Extract the (x, y) coordinate from the center of the cell holding the provided text.  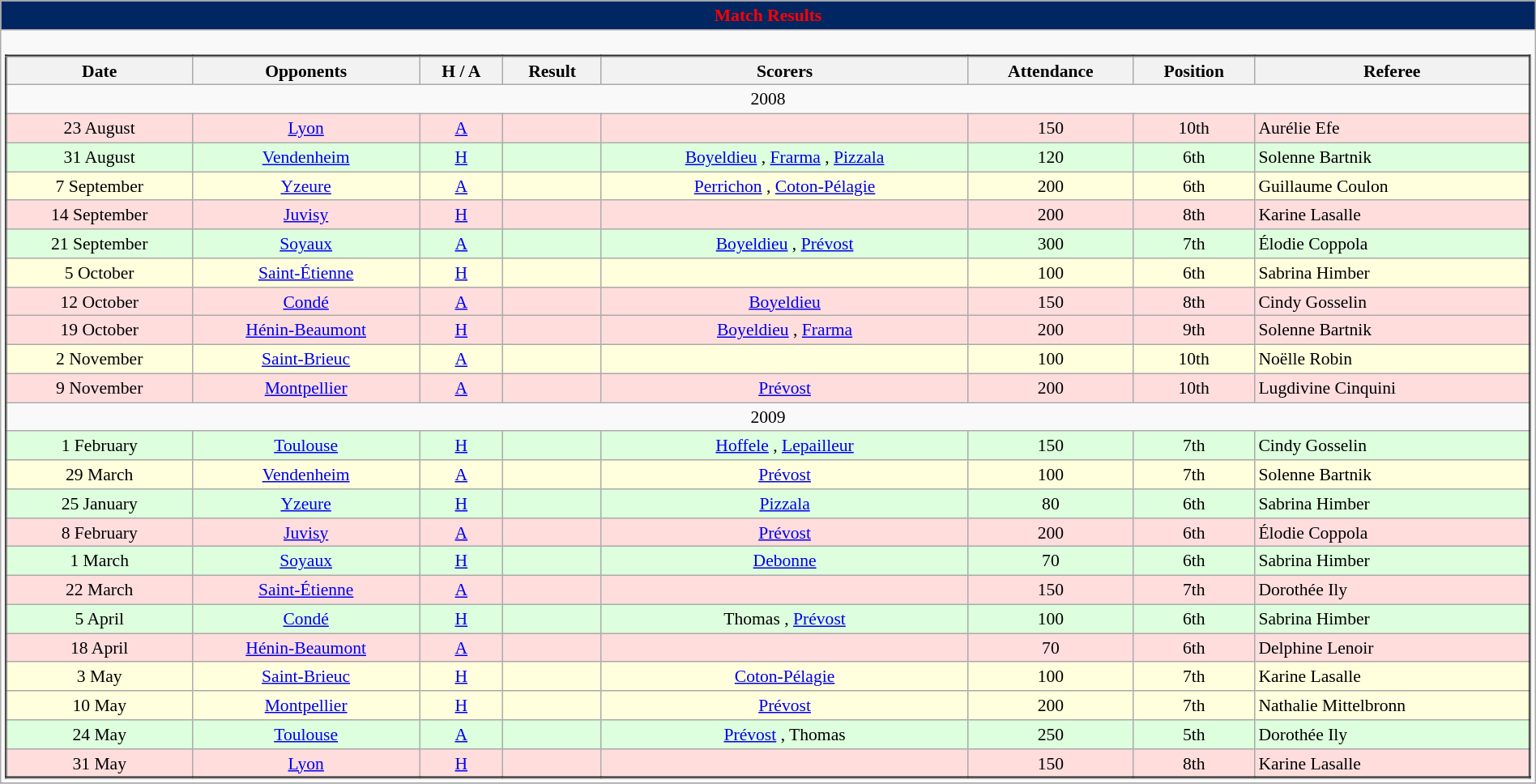
18 April (99, 648)
12 October (99, 301)
10 May (99, 705)
Thomas , Prévost (784, 619)
31 May (99, 763)
Nathalie Mittelbronn (1392, 705)
2009 (768, 417)
Match Results (768, 15)
2 November (99, 359)
Boyeldieu , Frarma , Pizzala (784, 157)
Scorers (784, 70)
120 (1051, 157)
1 February (99, 445)
5 April (99, 619)
300 (1051, 244)
Guillaume Coulon (1392, 186)
Boyeldieu (784, 301)
Boyeldieu , Frarma (784, 330)
Aurélie Efe (1392, 128)
1 March (99, 561)
Coton-Pélagie (784, 676)
Noëlle Robin (1392, 359)
Attendance (1051, 70)
Pizzala (784, 504)
22 March (99, 590)
Perrichon , Coton-Pélagie (784, 186)
Result (553, 70)
9 November (99, 388)
24 May (99, 735)
Hoffele , Lepailleur (784, 445)
250 (1051, 735)
Date (99, 70)
19 October (99, 330)
8 February (99, 532)
5 October (99, 273)
80 (1051, 504)
Opponents (306, 70)
Debonne (784, 561)
Position (1194, 70)
2008 (768, 100)
Referee (1392, 70)
3 May (99, 676)
Lugdivine Cinquini (1392, 388)
5th (1194, 735)
Delphine Lenoir (1392, 648)
Boyeldieu , Prévost (784, 244)
H / A (462, 70)
31 August (99, 157)
29 March (99, 475)
9th (1194, 330)
7 September (99, 186)
23 August (99, 128)
Prévost , Thomas (784, 735)
25 January (99, 504)
14 September (99, 215)
21 September (99, 244)
